Determine the (x, y) coordinate at the center of the cell enclosing the given text.  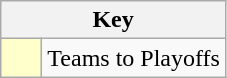
Teams to Playoffs (134, 58)
Key (114, 20)
